Capture the cell that displays the provided text and extract its (X, Y) central coordinate. 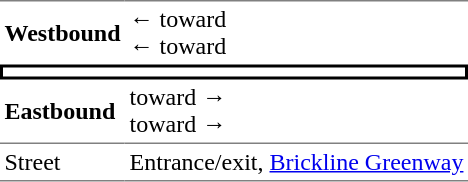
Westbound (62, 32)
← toward ← toward (296, 32)
Street (62, 163)
Eastbound (62, 112)
Entrance/exit, Brickline Greenway (296, 163)
toward → toward → (296, 112)
